Determine the [x, y] coordinate at the center of the cell enclosing the given text.  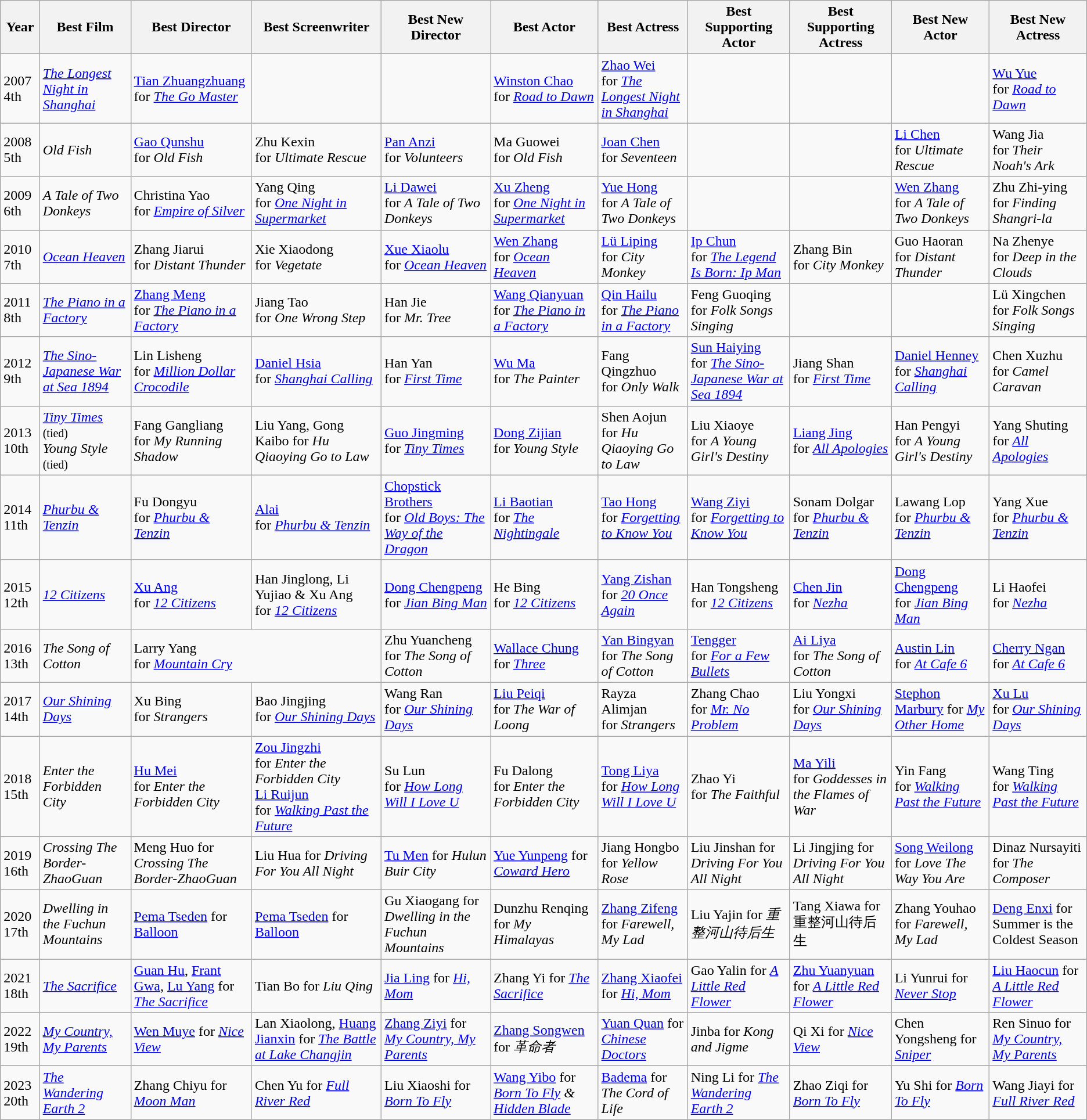
Xu Bingfor Strangers [191, 709]
Daniel Henneyfor Shanghai Calling [941, 372]
Yan Bingyanfor The Song of Cotton [643, 656]
Wang Ziyifor Forgetting to Know You [739, 517]
Meng Huo for Crossing The Border-ZhaoGuan [191, 863]
Liu Haocun for A Little Red Flower [1038, 986]
Hu Meifor Enter the Forbidden City [191, 786]
Li Jingjing for Driving For You All Night [841, 863]
Dong Zijianfor Young Style [545, 440]
Cherry Ngan for At Cafe 6 [1038, 656]
Our Shining Days [85, 709]
Liu Jinshan for Driving For You All Night [739, 863]
Tao Hongfor Forgetting to Know You [643, 517]
Yue Hongfor A Tale of Two Donkeys [643, 203]
Chopstick Brothersfor Old Boys: The Way of the Dragon [436, 517]
Zhang Zifeng for Farewell, My Lad [643, 924]
Wen Zhangfor A Tale of Two Donkeys [941, 203]
Li Haofeifor Nezha [1038, 595]
Wu Yuefor Road to Dawn [1038, 88]
Zhang Ziyi for My Country, My Parents [436, 1039]
Best Director [191, 27]
Yue Yunpeng for Coward Hero [545, 863]
Jiang Shanfor First Time [841, 372]
Jia Ling for Hi, Mom [436, 986]
Christina Yaofor Empire of Silver [191, 203]
Pan Anzifor Volunteers [436, 150]
Chen Yongsheng for Sniper [941, 1039]
Yang Qingfor One Night in Supermarket [316, 203]
Zhu Yuanyuan for A Little Red Flower [841, 986]
Crossing The Border-ZhaoGuan [85, 863]
Xu Zhengfor One Night in Supermarket [545, 203]
Lawang Lop for Phurbu & Tenzin [941, 517]
Old Fish [85, 150]
Zhu Zhi-yingfor Finding Shangri-la [1038, 203]
The Song of Cotton [85, 656]
Best New Actress [1038, 27]
Wang Ran for Our Shining Days [436, 709]
Best Film [85, 27]
Joan Chenfor Seventeen [643, 150]
Dong Chengpengfor Jian Bing Man [941, 595]
The Sino-Japanese War at Sea 1894 [85, 372]
Tian Bo for Liu Qing [316, 986]
Ip Chunfor The Legend Is Born: Ip Man [739, 257]
Feng Guoqingfor Folk Songs Singing [739, 310]
Daniel Hsiafor Shanghai Calling [316, 372]
Wang Qianyuanfor The Piano in a Factory [545, 310]
Yang Shutingfor All Apologies [1038, 440]
Bao Jingjingfor Our Shining Days [316, 709]
Sonam Dolgarfor Phurbu & Tenzin [841, 517]
Wen Zhangfor Ocean Heaven [545, 257]
Zhao Weifor The Longest Night in Shanghai [643, 88]
Tong Liyafor How Long Will I Love U [643, 786]
20107th [20, 257]
Fu Dalongfor Enter the Forbidden City [545, 786]
201815th [20, 786]
Zhang Chiyu for Moon Man [191, 1093]
20074th [20, 88]
201512th [20, 595]
Zhang Chaofor Mr. No Problem [739, 709]
Wang Tingfor Walking Past the Future [1038, 786]
Yang Zishanfor 20 Once Again [643, 595]
Wang Jiayi for Full River Red [1038, 1093]
Yu Shi for Born To Fly [941, 1093]
Wallace Chungfor Three [545, 656]
Liu Xiaoyefor A Young Girl's Destiny [739, 440]
A Tale of Two Donkeys [85, 203]
Best Supporting Actor [739, 27]
Zou Jingzhifor Enter the Forbidden CityLi Ruijunfor Walking Past the Future [316, 786]
Lü Lipingfor City Monkey [643, 257]
Dwelling in the Fuchun Mountains [85, 924]
Qi Xi for Nice View [841, 1039]
Zhu Yuanchengfor The Song of Cotton [436, 656]
2020 17th [20, 924]
Yin Fangfor Walking Past the Future [941, 786]
Austin Lin for At Cafe 6 [941, 656]
12 Citizens [85, 595]
Dinaz Nursayiti for The Composer [1038, 863]
Enter the Forbidden City [85, 786]
Li Yunrui for Never Stop [941, 986]
Rayza Alimjanfor Strangers [643, 709]
Ma Yilifor Goddesses in the Flames of War [841, 786]
2019 16th [20, 863]
2023 20th [20, 1093]
20118th [20, 310]
Gu Xiaogang for Dwelling in the Fuchun Mountains [436, 924]
Xu Lufor Our Shining Days [1038, 709]
Zhang Xiaofei for Hi, Mom [643, 986]
Best New Actor [941, 27]
Wen Muye for Nice View [191, 1039]
Zhang Yi for The Sacrifice [545, 986]
Chen Yu for Full River Red [316, 1093]
Tiny Times (tied)Young Style (tied) [85, 440]
Li Chenfor Ultimate Rescue [941, 150]
Liu Peiqifor The War of Loong [545, 709]
Lin Lishengfor Million Dollar Crocodile [191, 372]
Liang Jingfor All Apologies [841, 440]
The Longest Night in Shanghai [85, 88]
Chen Xuzhufor Camel Caravan [1038, 372]
My Country, My Parents [85, 1039]
Han Tongshengfor 12 Citizens [739, 595]
Zhang Songwen for 革命者 [545, 1039]
Zhu Kexinfor Ultimate Rescue [316, 150]
Han Yanfor First Time [436, 372]
Yang Xue for Phurbu & Tenzin [1038, 517]
Han Pengyifor A Young Girl's Destiny [941, 440]
Zhao Ziqi for Born To Fly [841, 1093]
Zhang Mengfor The Piano in a Factory [191, 310]
The Wandering Earth 2 [85, 1093]
Wang Jiafor Their Noah's Ark [1038, 150]
Dong Chengpeng for Jian Bing Man [436, 595]
The Piano in a Factory [85, 310]
Han Jinglong, Li Yujiao & Xu Angfor 12 Citizens [316, 595]
Qin Hailufor The Piano in a Factory [643, 310]
201411th [20, 517]
Deng Enxi for Summer is the Coldest Season [1038, 924]
Guo Jingmingfor Tiny Times [436, 440]
Guo Haoranfor Distant Thunder [941, 257]
Su Lunfor How Long Will I Love U [436, 786]
Zhang Binfor City Monkey [841, 257]
Wang Yibo for Born To Fly & Hidden Blade [545, 1093]
Fang Qingzhuofor Only Walk [643, 372]
Ai Liyafor The Song of Cotton [841, 656]
20096th [20, 203]
Liu Xiaoshi for Born To Fly [436, 1093]
Liu Hua for Driving For You All Night [316, 863]
Best Screenwriter [316, 27]
Chen Jinfor Nezha [841, 595]
Na Zhenyefor Deep in the Clouds [1038, 257]
Lü Xingchenfor Folk Songs Singing [1038, 310]
2021 18th [20, 986]
Song Weilong for Love The Way You Are [941, 863]
Phurbu & Tenzin [85, 517]
Zhao Yifor The Faithful [739, 786]
Ning Li for The Wandering Earth 2 [739, 1093]
Jiang Taofor One Wrong Step [316, 310]
Tian Zhuangzhuangfor The Go Master [191, 88]
Gao Yalin for A Little Red Flower [739, 986]
Winston Chaofor Road to Dawn [545, 88]
Liu Yajin for 重整河山待后生 [739, 924]
Xu Angfor 12 Citizens [191, 595]
Best Actress [643, 27]
Shen Aojunfor Hu Qiaoying Go to Law [643, 440]
Alaifor Phurbu & Tenzin [316, 517]
Tu Men for Hulun Buir City [436, 863]
Dunzhu Renqing for My Himalayas [545, 924]
201310th [20, 440]
Liu Yongxifor Our Shining Days [841, 709]
Tenggerfor For a Few Bullets [739, 656]
Gao Qunshufor Old Fish [191, 150]
20129th [20, 372]
Li Baotianfor The Nightingale [545, 517]
Xie Xiaodongfor Vegetate [316, 257]
Ocean Heaven [85, 257]
Zhang Jiaruifor Distant Thunder [191, 257]
The Sacrifice [85, 986]
201613th [20, 656]
Lan Xiaolong, Huang Jianxin for The Battle at Lake Changjin [316, 1039]
Best New Director [436, 27]
Year [20, 27]
Best Actor [545, 27]
Tang Xiawa for 重整河山待后生 [841, 924]
Yuan Quan for Chinese Doctors [643, 1039]
Ren Sinuo for My Country, My Parents [1038, 1039]
20085th [20, 150]
Jinba for Kong and Jigme [739, 1039]
Liu Yang, Gong Kaibo for Hu Qiaoying Go to Law [316, 440]
Best Supporting Actress [841, 27]
Sun Haiyingfor The Sino-Japanese War at Sea 1894 [739, 372]
201714th [20, 709]
Guan Hu, Frant Gwa, Lu Yang for The Sacrifice [191, 986]
Fang Gangliangfor My Running Shadow [191, 440]
Fu Dongyufor Phurbu & Tenzin [191, 517]
He Bingfor 12 Citizens [545, 595]
Han Jiefor Mr. Tree [436, 310]
Wu Mafor The Painter [545, 372]
Jiang Hongbo for Yellow Rose [643, 863]
Li Daweifor A Tale of Two Donkeys [436, 203]
Zhang Youhao for Farewell, My Lad [941, 924]
Larry Yangfor Mountain Cry [255, 656]
Xue Xiaolufor Ocean Heaven [436, 257]
Stephon Marbury for My Other Home [941, 709]
Badema for The Cord of Life [643, 1093]
Ma Guoweifor Old Fish [545, 150]
2022 19th [20, 1039]
